Locate the cell with the specified text and output its (x, y) center coordinate. 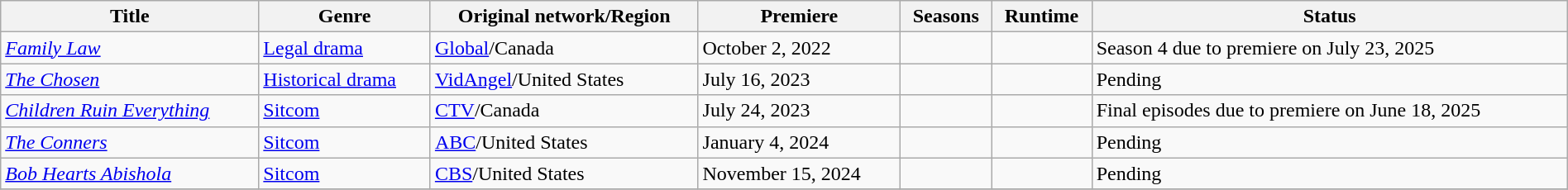
July 16, 2023 (799, 79)
VidAngel/United States (564, 79)
Children Ruin Everything (130, 111)
October 2, 2022 (799, 48)
November 15, 2024 (799, 173)
Season 4 due to premiere on July 23, 2025 (1330, 48)
ABC/United States (564, 142)
January 4, 2024 (799, 142)
Title (130, 17)
CTV/Canada (564, 111)
Bob Hearts Abishola (130, 173)
Genre (345, 17)
Family Law (130, 48)
Historical drama (345, 79)
CBS/United States (564, 173)
The Chosen (130, 79)
Seasons (946, 17)
The Conners (130, 142)
Global/Canada (564, 48)
Legal drama (345, 48)
Original network/Region (564, 17)
July 24, 2023 (799, 111)
Final episodes due to premiere on June 18, 2025 (1330, 111)
Runtime (1042, 17)
Status (1330, 17)
Premiere (799, 17)
